Determine the (x, y) coordinate at the center of the cell enclosing the given text.  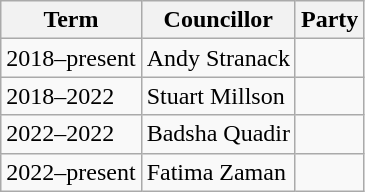
Badsha Quadir (218, 134)
Councillor (218, 20)
2018–2022 (71, 96)
Party (329, 20)
Andy Stranack (218, 58)
Term (71, 20)
2018–present (71, 58)
Stuart Millson (218, 96)
2022–2022 (71, 134)
2022–present (71, 172)
Fatima Zaman (218, 172)
